Identify which cell holds the provided text, then report its (X, Y) central coordinate. 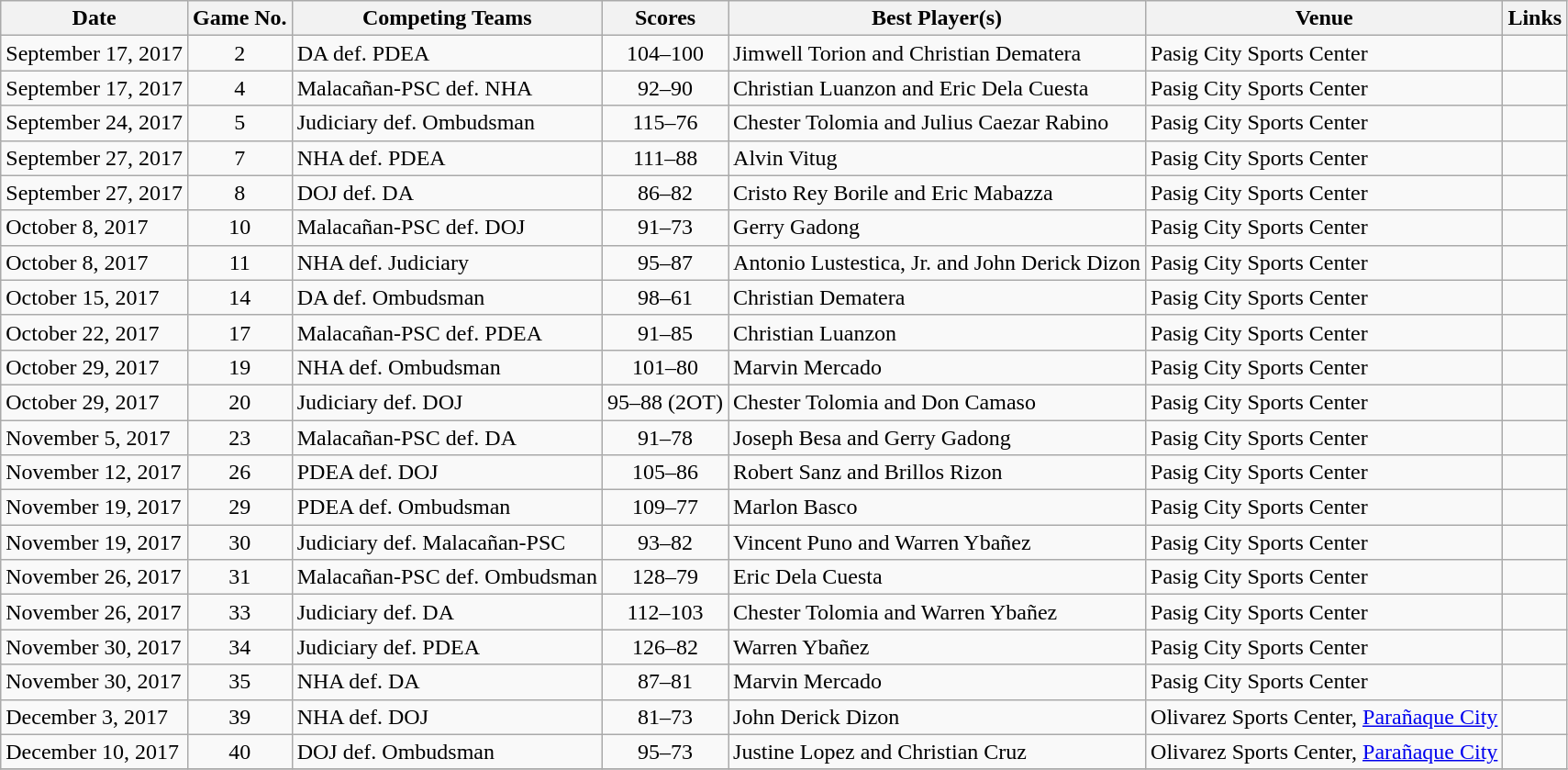
Vincent Puno and Warren Ybañez (938, 542)
111–88 (666, 158)
115–76 (666, 123)
October 15, 2017 (95, 297)
Robert Sanz and Brillos Rizon (938, 473)
Malacañan-PSC def. DOJ (447, 228)
Chester Tolomia and Warren Ybañez (938, 612)
Competing Teams (447, 18)
Marlon Basco (938, 508)
DOJ def. DA (447, 193)
Eric Dela Cuesta (938, 577)
98–61 (666, 297)
John Derick Dizon (938, 717)
December 10, 2017 (95, 752)
DA def. PDEA (447, 53)
September 24, 2017 (95, 123)
Christian Luanzon (938, 332)
10 (239, 228)
NHA def. Ombudsman (447, 367)
101–80 (666, 367)
DA def. Ombudsman (447, 297)
Malacañan-PSC def. PDEA (447, 332)
91–73 (666, 228)
14 (239, 297)
20 (239, 402)
91–85 (666, 332)
29 (239, 508)
Game No. (239, 18)
93–82 (666, 542)
Alvin Vitug (938, 158)
Warren Ybañez (938, 647)
DOJ def. Ombudsman (447, 752)
PDEA def. Ombudsman (447, 508)
Justine Lopez and Christian Cruz (938, 752)
95–73 (666, 752)
7 (239, 158)
Jimwell Torion and Christian Dematera (938, 53)
Venue (1325, 18)
Judiciary def. Malacañan-PSC (447, 542)
Joseph Besa and Gerry Gadong (938, 438)
87–81 (666, 682)
Malacañan-PSC def. NHA (447, 88)
33 (239, 612)
11 (239, 262)
95–88 (2OT) (666, 402)
Christian Luanzon and Eric Dela Cuesta (938, 88)
126–82 (666, 647)
23 (239, 438)
81–73 (666, 717)
Judiciary def. DA (447, 612)
NHA def. PDEA (447, 158)
Judiciary def. DOJ (447, 402)
PDEA def. DOJ (447, 473)
92–90 (666, 88)
95–87 (666, 262)
26 (239, 473)
34 (239, 647)
40 (239, 752)
35 (239, 682)
NHA def. Judiciary (447, 262)
NHA def. DOJ (447, 717)
112–103 (666, 612)
86–82 (666, 193)
Scores (666, 18)
19 (239, 367)
109–77 (666, 508)
Judiciary def. PDEA (447, 647)
Date (95, 18)
Best Player(s) (938, 18)
Gerry Gadong (938, 228)
2 (239, 53)
Antonio Lustestica, Jr. and John Derick Dizon (938, 262)
November 5, 2017 (95, 438)
November 12, 2017 (95, 473)
Christian Dematera (938, 297)
17 (239, 332)
91–78 (666, 438)
December 3, 2017 (95, 717)
Judiciary def. Ombudsman (447, 123)
8 (239, 193)
31 (239, 577)
October 22, 2017 (95, 332)
Links (1535, 18)
30 (239, 542)
128–79 (666, 577)
104–100 (666, 53)
Malacañan-PSC def. Ombudsman (447, 577)
NHA def. DA (447, 682)
Chester Tolomia and Julius Caezar Rabino (938, 123)
Chester Tolomia and Don Camaso (938, 402)
Cristo Rey Borile and Eric Mabazza (938, 193)
39 (239, 717)
5 (239, 123)
4 (239, 88)
Malacañan-PSC def. DA (447, 438)
105–86 (666, 473)
